Pinpoint the cell where the given text exists, returning its (x, y) midpoint coordinate. 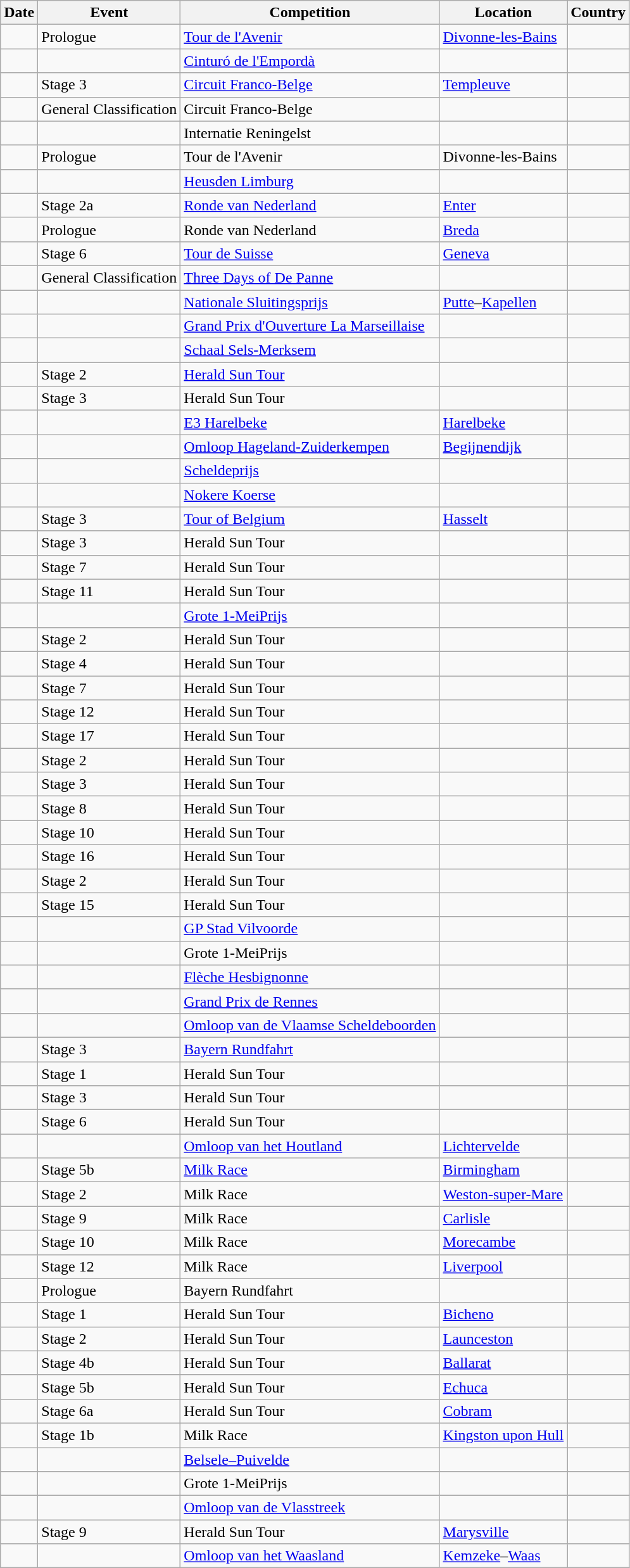
Hasselt (503, 519)
Internatie Reningelst (310, 133)
Stage 17 (109, 736)
Cinturó de l'Empordà (310, 61)
Stage 4 (109, 663)
Stage 2a (109, 205)
Putte–Kapellen (503, 302)
Belsele–Puivelde (310, 1459)
Competition (310, 13)
E3 Harelbeke (310, 423)
Kemzeke–Waas (503, 1556)
Enter (503, 205)
Event (109, 13)
Grand Prix d'Ouverture La Marseillaise (310, 326)
Lichtervelde (503, 1146)
Omloop van de Vlaamse Scheldeboorden (310, 1025)
Weston-super-Mare (503, 1194)
Liverpool (503, 1266)
Marysville (503, 1532)
Stage 6a (109, 1411)
Omloop Hageland-Zuiderkempen (310, 447)
Schaal Sels-Merksem (310, 350)
Launceston (503, 1339)
Location (503, 13)
Stage 15 (109, 905)
Geneva (503, 253)
Echuca (503, 1387)
Carlisle (503, 1218)
Country (598, 13)
Omloop van het Waasland (310, 1556)
Stage 8 (109, 808)
Stage 11 (109, 591)
Cobram (503, 1411)
Ballarat (503, 1363)
Heusden Limburg (310, 181)
Omloop van het Houtland (310, 1146)
Templeuve (503, 85)
Tour of Belgium (310, 519)
Nationale Sluitingsprijs (310, 302)
Stage 1b (109, 1435)
Date (19, 13)
Morecambe (503, 1242)
Breda (503, 229)
Tour de Suisse (310, 253)
Omloop van de Vlasstreek (310, 1508)
Stage 4b (109, 1363)
Harelbeke (503, 423)
Stage 16 (109, 857)
GP Stad Vilvoorde (310, 929)
Flèche Hesbignonne (310, 977)
Birmingham (503, 1170)
Scheldeprijs (310, 471)
Nokere Koerse (310, 495)
Three Days of De Panne (310, 277)
Kingston upon Hull (503, 1435)
Bicheno (503, 1315)
Begijnendijk (503, 447)
Grand Prix de Rennes (310, 1001)
